Detect which cell encompasses the target text, then output its (X, Y) center coordinate. 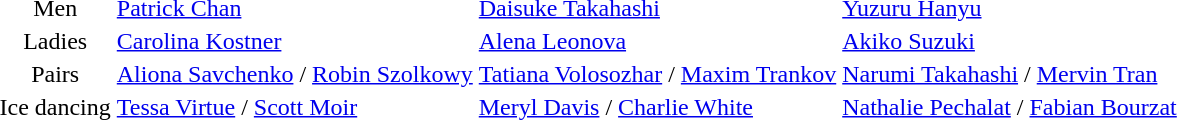
Alena Leonova (657, 41)
Tatiana Volosozhar / Maxim Trankov (657, 74)
Aliona Savchenko / Robin Szolkowy (294, 74)
Carolina Kostner (294, 41)
